Search for the cell housing the specified text and yield its [X, Y] center coordinate. 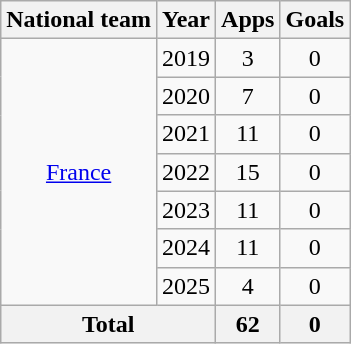
2019 [186, 58]
15 [248, 172]
Year [186, 20]
Total [108, 324]
7 [248, 96]
2021 [186, 134]
62 [248, 324]
France [79, 172]
2022 [186, 172]
2024 [186, 248]
2020 [186, 96]
Apps [248, 20]
2025 [186, 286]
Goals [315, 20]
4 [248, 286]
National team [79, 20]
3 [248, 58]
2023 [186, 210]
